From the cell containing the given text, extract its center point as [X, Y] coordinate. 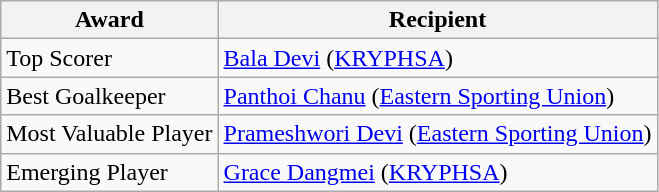
Top Scorer [110, 58]
Recipient [438, 20]
Prameshwori Devi (Eastern Sporting Union) [438, 134]
Most Valuable Player [110, 134]
Panthoi Chanu (Eastern Sporting Union) [438, 96]
Emerging Player [110, 172]
Award [110, 20]
Best Goalkeeper [110, 96]
Grace Dangmei (KRYPHSA) [438, 172]
Bala Devi (KRYPHSA) [438, 58]
